Search for the cell housing the specified text and yield its (x, y) center coordinate. 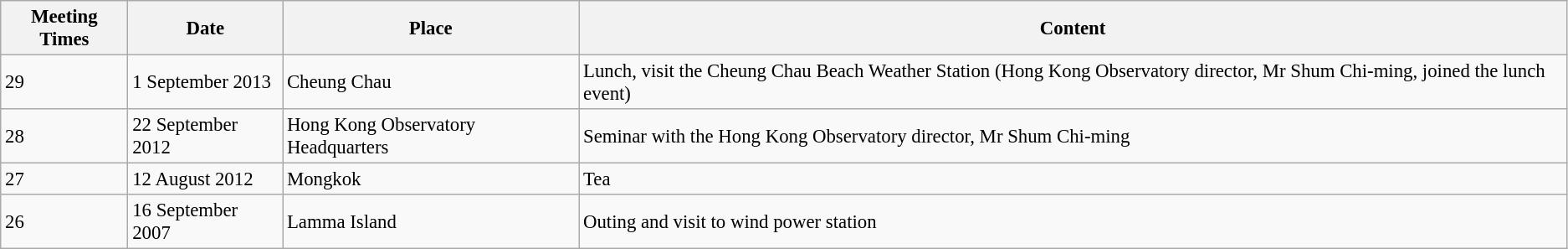
Lunch, visit the Cheung Chau Beach Weather Station (Hong Kong Observatory director, Mr Shum Chi-ming, joined the lunch event) (1073, 82)
Place (431, 29)
1 September 2013 (206, 82)
Outing and visit to wind power station (1073, 221)
Cheung Chau (431, 82)
Hong Kong Observatory Headquarters (431, 136)
27 (64, 179)
Seminar with the Hong Kong Observatory director, Mr Shum Chi-ming (1073, 136)
28 (64, 136)
Content (1073, 29)
29 (64, 82)
Date (206, 29)
Lamma Island (431, 221)
16 September 2007 (206, 221)
26 (64, 221)
Tea (1073, 179)
Mongkok (431, 179)
Meeting Times (64, 29)
12 August 2012 (206, 179)
22 September 2012 (206, 136)
